Extract the (X, Y) coordinate from the center of the cell holding the provided text.  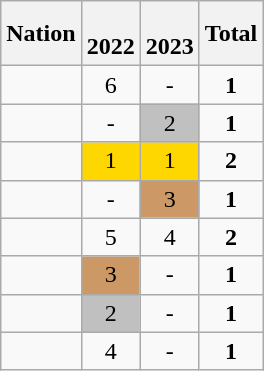
2023 (170, 34)
Total (231, 34)
Nation (41, 34)
6 (110, 85)
2022 (110, 34)
5 (110, 237)
